Provide the [X, Y] coordinate of the cell's center where the given text is located.  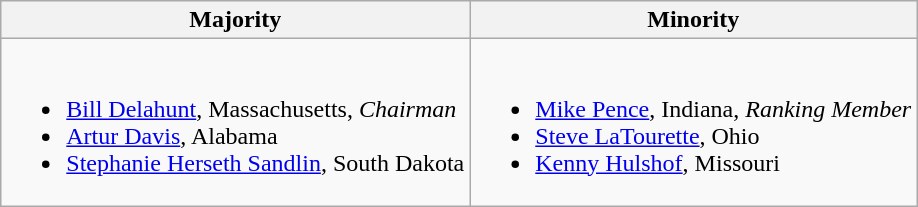
Mike Pence, Indiana, Ranking MemberSteve LaTourette, OhioKenny Hulshof, Missouri [694, 122]
Minority [694, 20]
Bill Delahunt, Massachusetts, ChairmanArtur Davis, AlabamaStephanie Herseth Sandlin, South Dakota [236, 122]
Majority [236, 20]
